Detect which cell encompasses the target text, then output its (x, y) center coordinate. 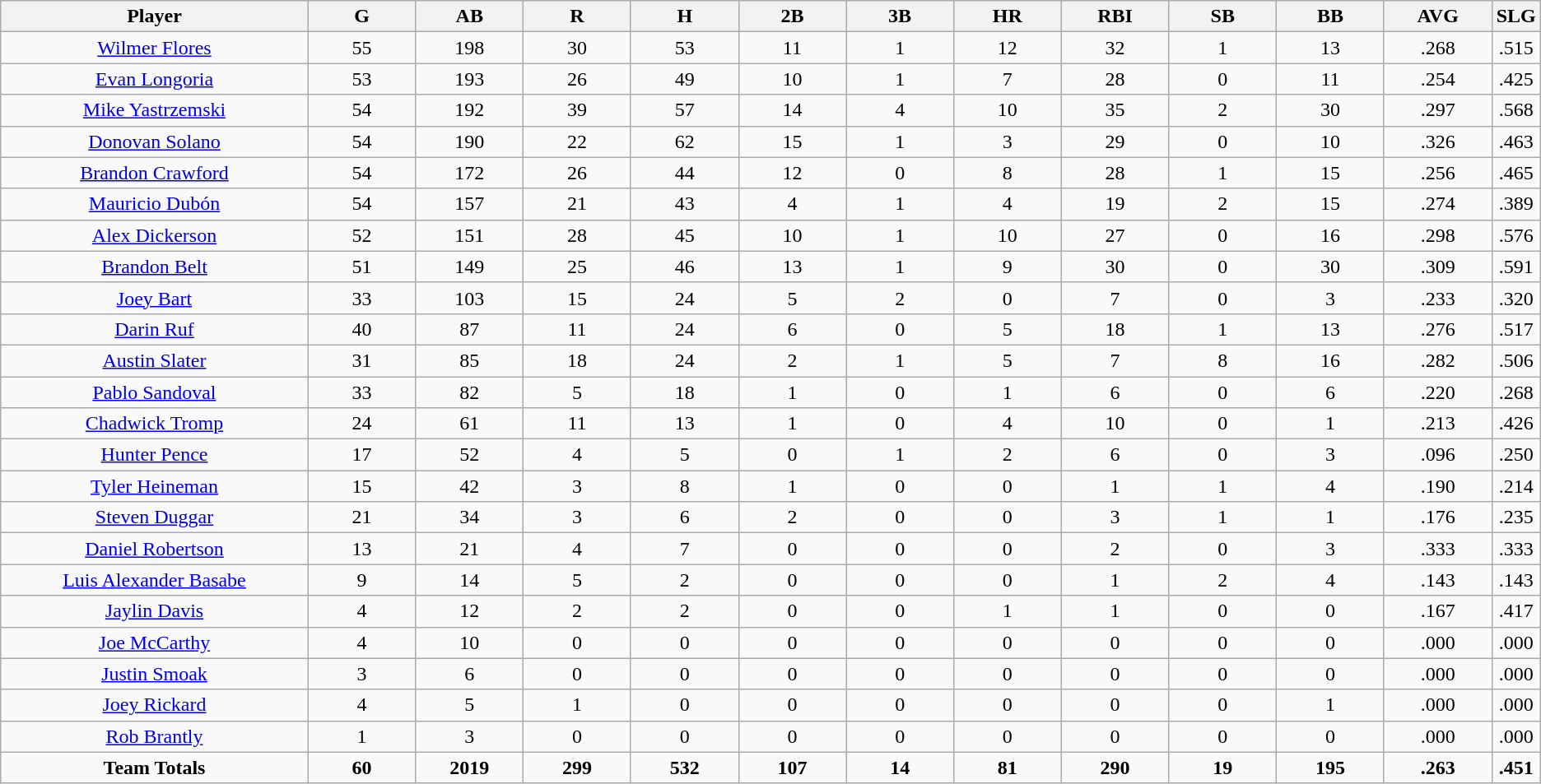
.297 (1437, 110)
Joey Bart (155, 298)
.389 (1516, 204)
AB (469, 16)
Mauricio Dubón (155, 204)
190 (469, 141)
R (578, 16)
39 (578, 110)
107 (792, 768)
Austin Slater (155, 360)
HR (1008, 16)
149 (469, 267)
Rob Brantly (155, 736)
46 (685, 267)
192 (469, 110)
Pablo Sandoval (155, 392)
532 (685, 768)
172 (469, 173)
87 (469, 329)
.235 (1516, 517)
.326 (1437, 141)
Wilmer Flores (155, 48)
27 (1115, 235)
.451 (1516, 768)
Darin Ruf (155, 329)
151 (469, 235)
AVG (1437, 16)
.298 (1437, 235)
32 (1115, 48)
.096 (1437, 455)
Team Totals (155, 768)
Jaylin Davis (155, 611)
85 (469, 360)
.426 (1516, 424)
29 (1115, 141)
44 (685, 173)
.517 (1516, 329)
290 (1115, 768)
.276 (1437, 329)
.463 (1516, 141)
.515 (1516, 48)
25 (578, 267)
299 (578, 768)
.176 (1437, 517)
.190 (1437, 486)
Evan Longoria (155, 79)
.320 (1516, 298)
.425 (1516, 79)
55 (362, 48)
42 (469, 486)
.591 (1516, 267)
3B (901, 16)
2019 (469, 768)
57 (685, 110)
Steven Duggar (155, 517)
17 (362, 455)
G (362, 16)
40 (362, 329)
SB (1223, 16)
60 (362, 768)
34 (469, 517)
Tyler Heineman (155, 486)
Joe McCarthy (155, 643)
Player (155, 16)
.214 (1516, 486)
.213 (1437, 424)
Brandon Belt (155, 267)
49 (685, 79)
H (685, 16)
Alex Dickerson (155, 235)
SLG (1516, 16)
Brandon Crawford (155, 173)
.465 (1516, 173)
Hunter Pence (155, 455)
.220 (1437, 392)
.254 (1437, 79)
.282 (1437, 360)
.167 (1437, 611)
.417 (1516, 611)
22 (578, 141)
Luis Alexander Basabe (155, 580)
Daniel Robertson (155, 549)
.568 (1516, 110)
103 (469, 298)
.309 (1437, 267)
.263 (1437, 768)
.256 (1437, 173)
81 (1008, 768)
198 (469, 48)
82 (469, 392)
Mike Yastrzemski (155, 110)
195 (1330, 768)
157 (469, 204)
51 (362, 267)
Justin Smoak (155, 674)
62 (685, 141)
.506 (1516, 360)
.233 (1437, 298)
43 (685, 204)
RBI (1115, 16)
45 (685, 235)
.274 (1437, 204)
.250 (1516, 455)
193 (469, 79)
35 (1115, 110)
61 (469, 424)
.576 (1516, 235)
2B (792, 16)
Chadwick Tromp (155, 424)
BB (1330, 16)
Donovan Solano (155, 141)
31 (362, 360)
Joey Rickard (155, 705)
